Pinpoint the cell where the given text exists, returning its (X, Y) midpoint coordinate. 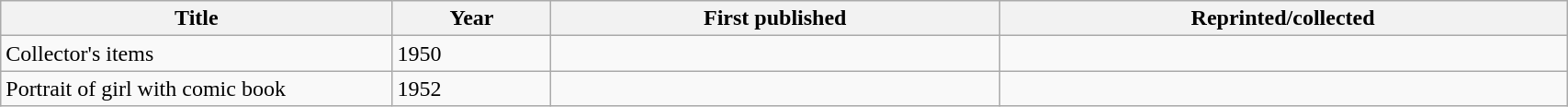
Collector's items (197, 53)
Title (197, 18)
Year (472, 18)
First published (775, 18)
Portrait of girl with comic book (197, 89)
1952 (472, 89)
Reprinted/collected (1283, 18)
1950 (472, 53)
